Output the [X, Y] coordinate of the center of the cell containing the given text.  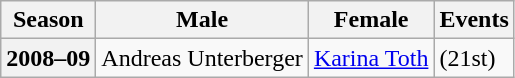
Female [371, 20]
Karina Toth [371, 58]
2008–09 [48, 58]
Andreas Unterberger [202, 58]
Male [202, 20]
Events [474, 20]
(21st) [474, 58]
Season [48, 20]
